Find where the given text appears and provide that cell's center as (X, Y) coordinate. 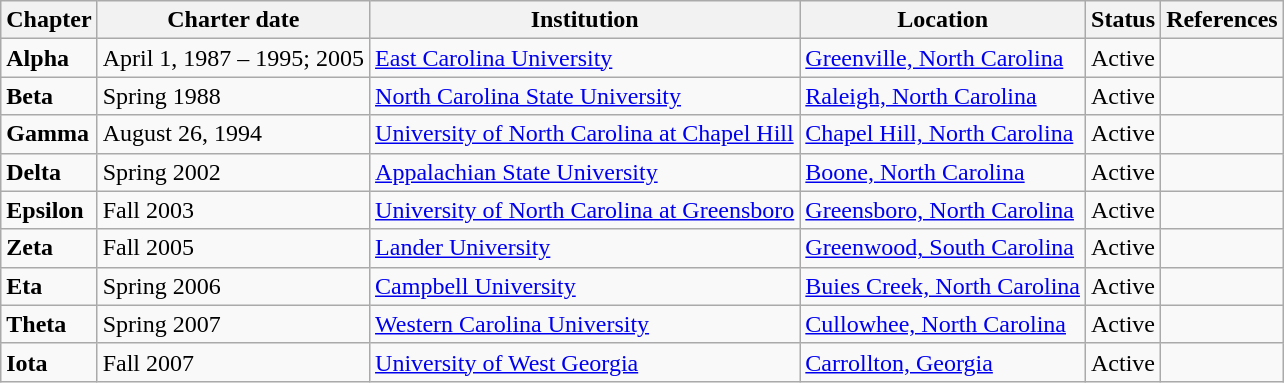
Fall 2003 (233, 210)
University of West Georgia (585, 362)
Zeta (49, 248)
University of North Carolina at Greensboro (585, 210)
Eta (49, 286)
Fall 2005 (233, 248)
August 26, 1994 (233, 134)
References (1222, 20)
April 1, 1987 – 1995; 2005 (233, 58)
Spring 1988 (233, 96)
Buies Creek, North Carolina (943, 286)
Spring 2006 (233, 286)
Charter date (233, 20)
Chapel Hill, North Carolina (943, 134)
University of North Carolina at Chapel Hill (585, 134)
Greenwood, South Carolina (943, 248)
Delta (49, 172)
Appalachian State University (585, 172)
Cullowhee, North Carolina (943, 324)
Fall 2007 (233, 362)
Greenville, North Carolina (943, 58)
Western Carolina University (585, 324)
Institution (585, 20)
Iota (49, 362)
Boone, North Carolina (943, 172)
Beta (49, 96)
Theta (49, 324)
Epsilon (49, 210)
Carrollton, Georgia (943, 362)
Campbell University (585, 286)
North Carolina State University (585, 96)
Chapter (49, 20)
Raleigh, North Carolina (943, 96)
Spring 2002 (233, 172)
Lander University (585, 248)
Gamma (49, 134)
Location (943, 20)
Greensboro, North Carolina (943, 210)
Alpha (49, 58)
Spring 2007 (233, 324)
Status (1124, 20)
East Carolina University (585, 58)
